For the text-containing cell, return its midpoint in [x, y] coordinate format. 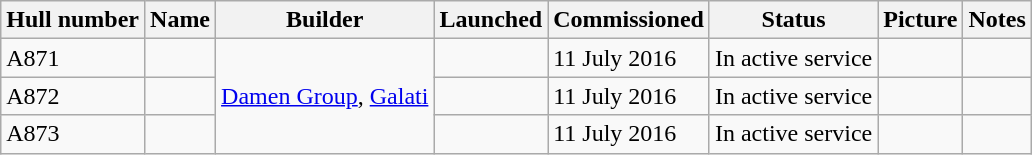
Picture [920, 20]
A871 [73, 58]
Commissioned [629, 20]
A872 [73, 96]
Name [180, 20]
Builder [325, 20]
Status [793, 20]
A873 [73, 134]
Notes [997, 20]
Hull number [73, 20]
Damen Group, Galati [325, 96]
Launched [491, 20]
